Extract the (X, Y) coordinate from the center of the cell holding the provided text.  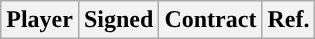
Signed (118, 20)
Ref. (288, 20)
Contract (210, 20)
Player (40, 20)
